Provide the (x, y) coordinate of the cell's center where the given text is located.  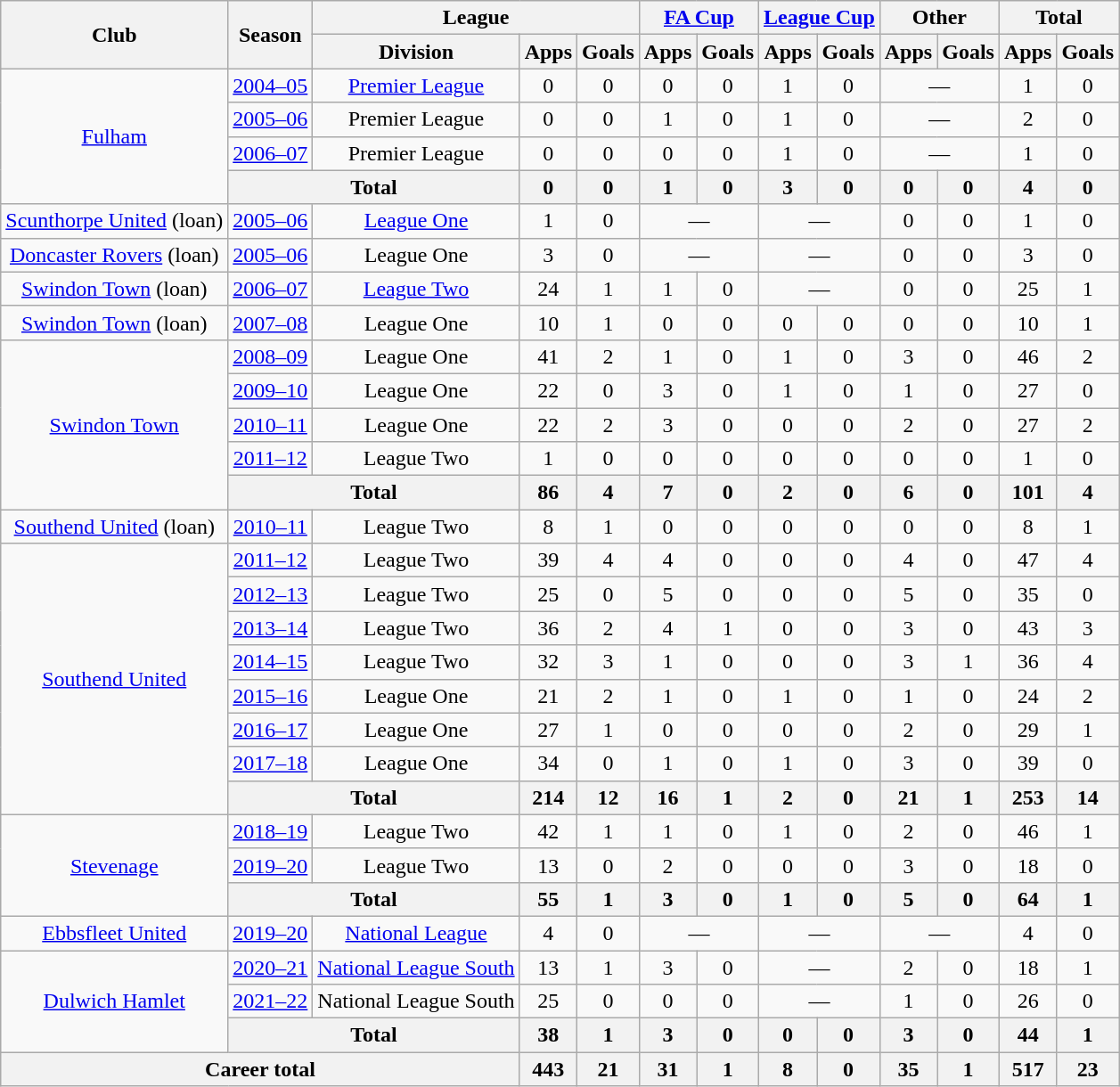
253 (1027, 797)
2013–14 (271, 628)
443 (548, 1069)
214 (548, 797)
FA Cup (699, 18)
National League (416, 933)
16 (667, 797)
86 (548, 493)
Division (416, 52)
47 (1027, 560)
2018–19 (271, 831)
2009–10 (271, 390)
2014–15 (271, 662)
Southend United (114, 679)
44 (1027, 1035)
Doncaster Rovers (loan) (114, 255)
64 (1027, 899)
Other (939, 18)
7 (667, 493)
2017–18 (271, 764)
2016–17 (271, 730)
14 (1088, 797)
Swindon Town (114, 424)
23 (1088, 1069)
55 (548, 899)
6 (908, 493)
2004–05 (271, 86)
Career total (260, 1069)
2012–13 (271, 594)
Stevenage (114, 865)
34 (548, 764)
2007–08 (271, 323)
517 (1027, 1069)
38 (548, 1035)
2008–09 (271, 356)
Fulham (114, 136)
29 (1027, 730)
31 (667, 1069)
43 (1027, 628)
41 (548, 356)
2021–22 (271, 1001)
42 (548, 831)
101 (1027, 493)
32 (548, 662)
League (476, 18)
2015–16 (271, 696)
Season (271, 35)
Dulwich Hamlet (114, 1001)
26 (1027, 1001)
Scunthorpe United (loan) (114, 221)
League Cup (820, 18)
Southend United (loan) (114, 527)
2020–21 (271, 967)
12 (609, 797)
Club (114, 35)
Ebbsfleet United (114, 933)
